Provide the [x, y] coordinate of the cell's center where the given text is located.  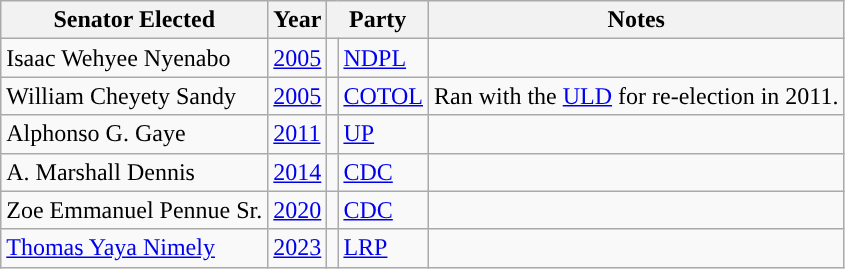
NDPL [384, 58]
Zoe Emmanuel Pennue Sr. [134, 210]
Notes [636, 20]
Alphonso G. Gaye [134, 134]
2014 [298, 172]
Senator Elected [134, 20]
2011 [298, 134]
Year [298, 20]
William Cheyety Sandy [134, 96]
A. Marshall Dennis [134, 172]
Isaac Wehyee Nyenabo [134, 58]
2023 [298, 248]
UP [384, 134]
LRP [384, 248]
Ran with the ULD for re-election in 2011. [636, 96]
COTOL [384, 96]
Party [378, 20]
Thomas Yaya Nimely [134, 248]
2020 [298, 210]
